Return the [x, y] coordinate for the center point of the cell that contains the specified text.  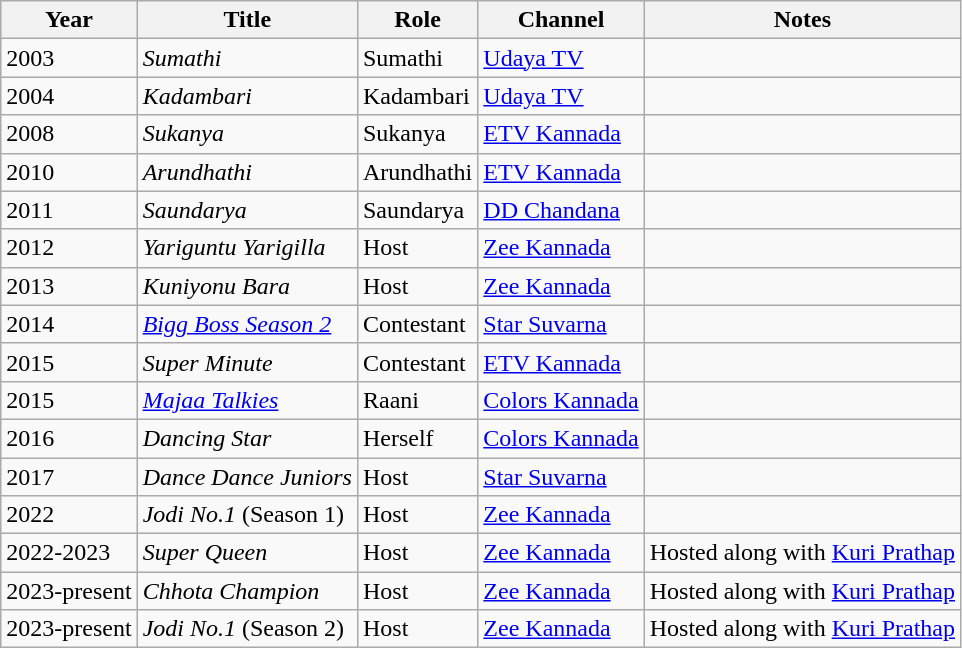
2016 [69, 438]
Dance Dance Juniors [247, 477]
Jodi No.1 (Season 2) [247, 629]
2011 [69, 210]
Super Queen [247, 553]
2012 [69, 248]
Role [417, 20]
2022 [69, 515]
Majaa Talkies [247, 400]
Kuniyonu Bara [247, 286]
DD Chandana [561, 210]
Yariguntu Yarigilla [247, 248]
2022-2023 [69, 553]
Channel [561, 20]
2014 [69, 324]
Chhota Champion [247, 591]
2008 [69, 134]
Raani [417, 400]
Super Minute [247, 362]
2010 [69, 172]
2013 [69, 286]
2003 [69, 58]
Bigg Boss Season 2 [247, 324]
Dancing Star [247, 438]
Title [247, 20]
Year [69, 20]
Herself [417, 438]
2004 [69, 96]
Notes [802, 20]
2017 [69, 477]
Jodi No.1 (Season 1) [247, 515]
